Locate the cell with the specified text and output its [x, y] center coordinate. 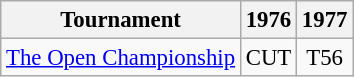
The Open Championship [121, 58]
CUT [268, 58]
T56 [325, 58]
Tournament [121, 20]
1977 [325, 20]
1976 [268, 20]
